Detect which cell encompasses the target text, then output its [x, y] center coordinate. 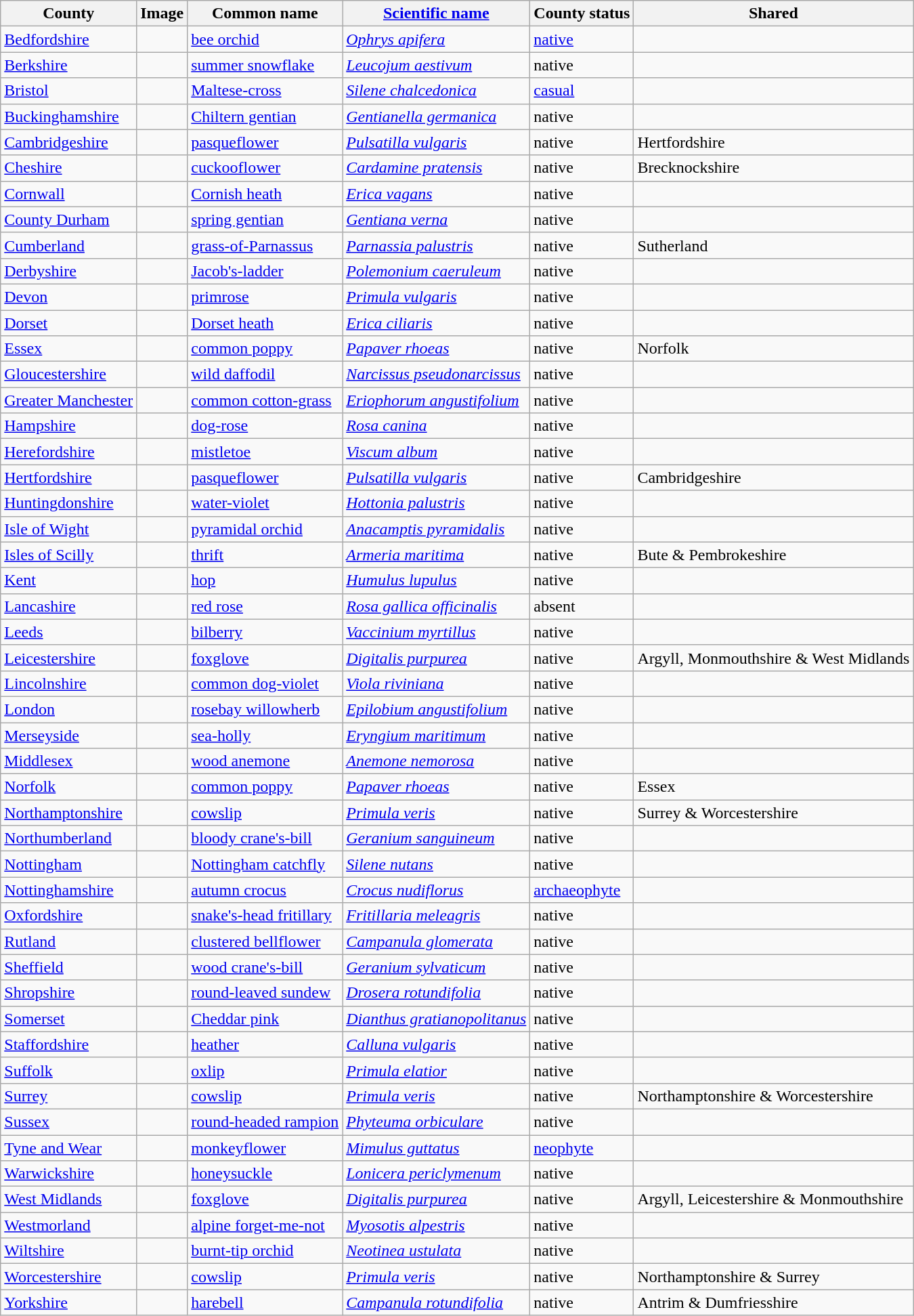
Antrim & Dumfriesshire [773, 1302]
Argyll, Leicestershire & Monmouthshire [773, 1200]
autumn crocus [265, 890]
Silene chalcedonica [436, 91]
Neotinea ustulata [436, 1251]
sea-holly [265, 735]
Epilobium angustifolium [436, 709]
Bristol [69, 91]
Rutland [69, 941]
absent [582, 606]
red rose [265, 606]
Mimulus guttatus [436, 1148]
spring gentian [265, 219]
Middlesex [69, 761]
snake's-head fritillary [265, 916]
Suffolk [69, 1070]
Lincolnshire [69, 683]
County status [582, 14]
Dianthus gratianopolitanus [436, 1019]
Sussex [69, 1122]
Eriophorum angustifolium [436, 400]
West Midlands [69, 1200]
heather [265, 1044]
Narcissus pseudonarcissus [436, 375]
Yorkshire [69, 1302]
Primula elatior [436, 1070]
Armeria maritima [436, 555]
Nottinghamshire [69, 890]
Polemonium caeruleum [436, 271]
Leicestershire [69, 658]
Warwickshire [69, 1174]
Crocus nudiflorus [436, 890]
Lonicera periclymenum [436, 1174]
Myosotis alpestris [436, 1225]
Gentiana verna [436, 219]
Northamptonshire & Worcestershire [773, 1096]
Maltese-cross [265, 91]
rosebay willowherb [265, 709]
bilberry [265, 632]
bee orchid [265, 39]
Tyne and Wear [69, 1148]
cuckooflower [265, 168]
oxlip [265, 1070]
pyramidal orchid [265, 529]
Surrey [69, 1096]
Eryngium maritimum [436, 735]
Lancashire [69, 606]
Hampshire [69, 426]
wood anemone [265, 761]
Cumberland [69, 245]
alpine forget-me-not [265, 1225]
Kent [69, 580]
Leeds [69, 632]
Berkshire [69, 65]
Campanula rotundifolia [436, 1302]
Northamptonshire [69, 813]
Rosa gallica officinalis [436, 606]
Isles of Scilly [69, 555]
Parnassia palustris [436, 245]
Ophrys apifera [436, 39]
Gentianella germanica [436, 116]
Cornish heath [265, 194]
Leucojum aestivum [436, 65]
Silene nutans [436, 864]
Phyteuma orbiculare [436, 1122]
Jacob's-ladder [265, 271]
Drosera rotundifolia [436, 993]
archaeophyte [582, 890]
Cornwall [69, 194]
dog-rose [265, 426]
Staffordshire [69, 1044]
honeysuckle [265, 1174]
Viola riviniana [436, 683]
mistletoe [265, 452]
Cheshire [69, 168]
bloody crane's-bill [265, 839]
Gloucestershire [69, 375]
Cheddar pink [265, 1019]
Scientific name [436, 14]
Anemone nemorosa [436, 761]
Westmorland [69, 1225]
Shropshire [69, 993]
Bute & Pembrokeshire [773, 555]
Viscum album [436, 452]
Common name [265, 14]
Image [162, 14]
County [69, 14]
Nottingham [69, 864]
common cotton-grass [265, 400]
Calluna vulgaris [436, 1044]
wood crane's-bill [265, 967]
London [69, 709]
Argyll, Monmouthshire & West Midlands [773, 658]
Chiltern gentian [265, 116]
Vaccinium myrtillus [436, 632]
Buckinghamshire [69, 116]
clustered bellflower [265, 941]
Geranium sylvaticum [436, 967]
Northumberland [69, 839]
common dog-violet [265, 683]
hop [265, 580]
Derbyshire [69, 271]
harebell [265, 1302]
Rosa canina [436, 426]
thrift [265, 555]
Worcestershire [69, 1277]
Erica vagans [436, 194]
water-violet [265, 503]
primrose [265, 297]
Somerset [69, 1019]
monkeyflower [265, 1148]
Dorset [69, 323]
round-headed rampion [265, 1122]
Geranium sanguineum [436, 839]
Greater Manchester [69, 400]
Herefordshire [69, 452]
round-leaved sundew [265, 993]
Surrey & Worcestershire [773, 813]
grass-of-Parnassus [265, 245]
Northamptonshire & Surrey [773, 1277]
Wiltshire [69, 1251]
casual [582, 91]
Isle of Wight [69, 529]
wild daffodil [265, 375]
Bedfordshire [69, 39]
Cardamine pratensis [436, 168]
Merseyside [69, 735]
Shared [773, 14]
Sutherland [773, 245]
neophyte [582, 1148]
County Durham [69, 219]
Nottingham catchfly [265, 864]
Campanula glomerata [436, 941]
Sheffield [69, 967]
Oxfordshire [69, 916]
Fritillaria meleagris [436, 916]
Hottonia palustris [436, 503]
Devon [69, 297]
Erica ciliaris [436, 323]
Primula vulgaris [436, 297]
burnt-tip orchid [265, 1251]
Anacamptis pyramidalis [436, 529]
Humulus lupulus [436, 580]
Brecknockshire [773, 168]
summer snowflake [265, 65]
Huntingdonshire [69, 503]
Dorset heath [265, 323]
